Return the [x, y] coordinate for the center point of the cell that contains the specified text.  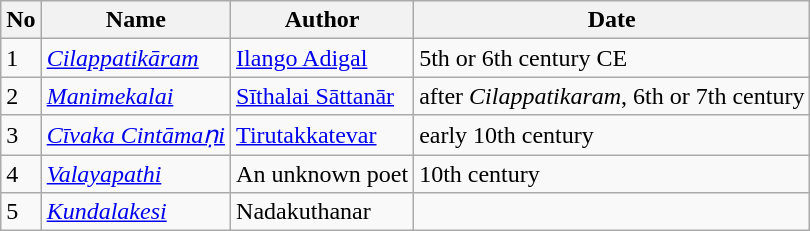
1 [21, 58]
Valayapathi [136, 173]
An unknown poet [322, 173]
Nadakuthanar [322, 212]
3 [21, 135]
Date [612, 20]
Sīthalai Sāttanār [322, 96]
2 [21, 96]
No [21, 20]
early 10th century [612, 135]
Manimekalai [136, 96]
after Cilappatikaram, 6th or 7th century [612, 96]
Tirutakkatevar [322, 135]
Cīvaka Cintāmaṇi [136, 135]
4 [21, 173]
Ilango Adigal [322, 58]
Cilappatikāram [136, 58]
5th or 6th century CE [612, 58]
Author [322, 20]
5 [21, 212]
10th century [612, 173]
Name [136, 20]
Kundalakesi [136, 212]
